Find where the given text appears and provide that cell's center as (X, Y) coordinate. 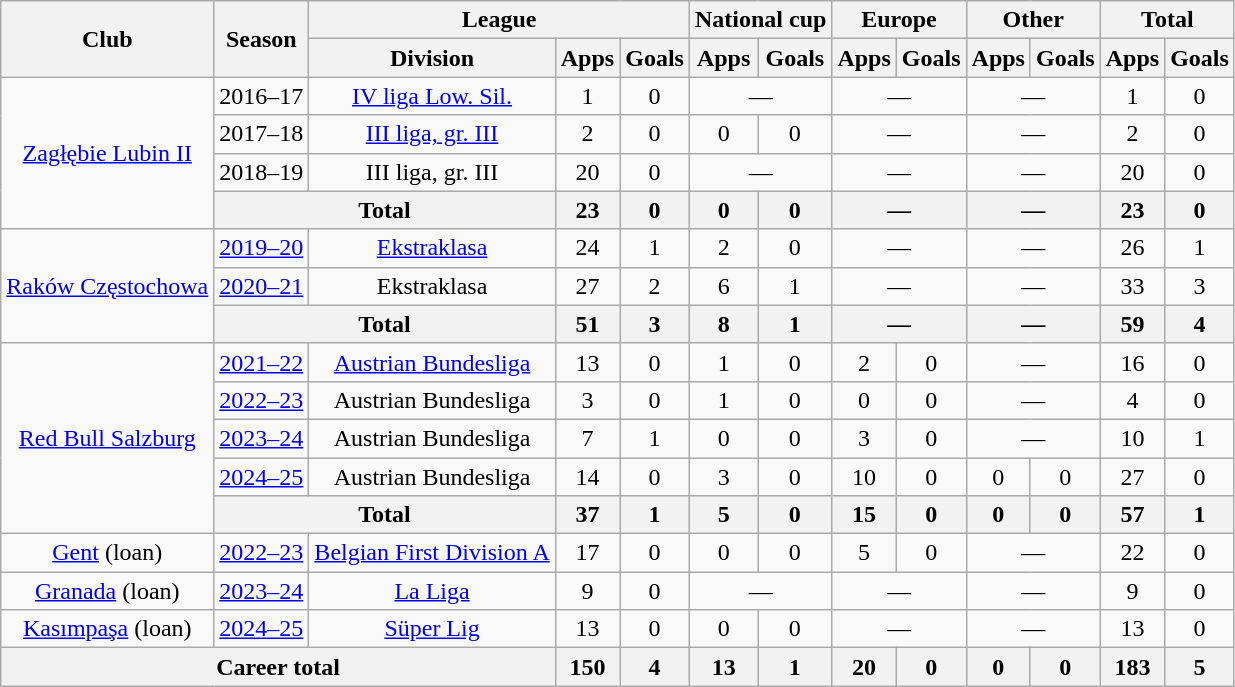
59 (1132, 324)
14 (587, 477)
17 (587, 553)
6 (723, 286)
37 (587, 515)
Red Bull Salzburg (108, 438)
Club (108, 39)
IV liga Low. Sil. (432, 96)
57 (1132, 515)
National cup (760, 20)
2019–20 (262, 248)
Gent (loan) (108, 553)
Europe (899, 20)
15 (864, 515)
Granada (loan) (108, 591)
51 (587, 324)
183 (1132, 667)
League (500, 20)
2020–21 (262, 286)
Belgian First Division A (432, 553)
33 (1132, 286)
2018–19 (262, 172)
2021–22 (262, 362)
8 (723, 324)
2016–17 (262, 96)
Raków Częstochowa (108, 286)
Süper Lig (432, 629)
Division (432, 58)
Career total (278, 667)
Other (1033, 20)
Kasımpaşa (loan) (108, 629)
Season (262, 39)
16 (1132, 362)
La Liga (432, 591)
22 (1132, 553)
26 (1132, 248)
24 (587, 248)
7 (587, 438)
150 (587, 667)
Zagłębie Lubin II (108, 153)
2017–18 (262, 134)
